Pinpoint the cell where the given text exists, returning its (X, Y) midpoint coordinate. 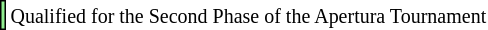
Qualified for the Second Phase of the Apertura Tournament (248, 15)
